Extract the (x, y) coordinate from the center of the cell holding the provided text.  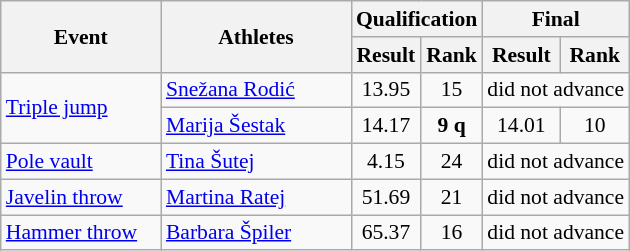
Final (556, 19)
9 q (452, 126)
Triple jump (81, 108)
4.15 (386, 162)
Athletes (256, 36)
Martina Ratej (256, 197)
Barbara Špiler (256, 233)
Tina Šutej (256, 162)
10 (594, 126)
15 (452, 90)
Pole vault (81, 162)
14.17 (386, 126)
Qualification (416, 19)
51.69 (386, 197)
65.37 (386, 233)
Event (81, 36)
Marija Šestak (256, 126)
Hammer throw (81, 233)
24 (452, 162)
21 (452, 197)
16 (452, 233)
Snežana Rodić (256, 90)
Javelin throw (81, 197)
14.01 (521, 126)
13.95 (386, 90)
